Scan for the cell matching the given text and deliver its [x, y] coordinate at center. 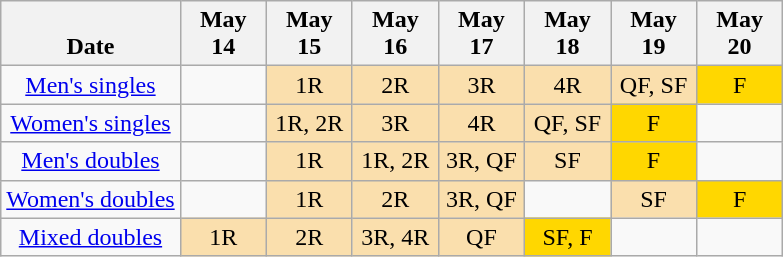
Date [90, 34]
May14 [223, 34]
QF [481, 237]
May19 [653, 34]
3R, 4R [395, 237]
May20 [740, 34]
May17 [481, 34]
Women's singles [90, 123]
Men's singles [90, 85]
Women's doubles [90, 199]
May18 [567, 34]
May16 [395, 34]
Mixed doubles [90, 237]
SF, F [567, 237]
Men's doubles [90, 161]
May15 [309, 34]
